Detect which cell encompasses the target text, then output its [X, Y] center coordinate. 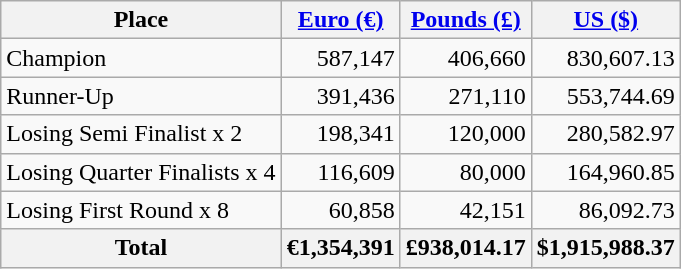
Runner-Up [141, 96]
Losing First Round x 8 [141, 210]
164,960.85 [606, 172]
£938,014.17 [466, 248]
42,151 [466, 210]
830,607.13 [606, 58]
Total [141, 248]
US ($) [606, 20]
587,147 [340, 58]
Champion [141, 58]
Losing Quarter Finalists x 4 [141, 172]
120,000 [466, 134]
80,000 [466, 172]
Losing Semi Finalist x 2 [141, 134]
Place [141, 20]
$1,915,988.37 [606, 248]
Pounds (£) [466, 20]
116,609 [340, 172]
271,110 [466, 96]
553,744.69 [606, 96]
198,341 [340, 134]
€1,354,391 [340, 248]
60,858 [340, 210]
86,092.73 [606, 210]
Euro (€) [340, 20]
391,436 [340, 96]
406,660 [466, 58]
280,582.97 [606, 134]
